Detect which cell encompasses the target text, then output its (x, y) center coordinate. 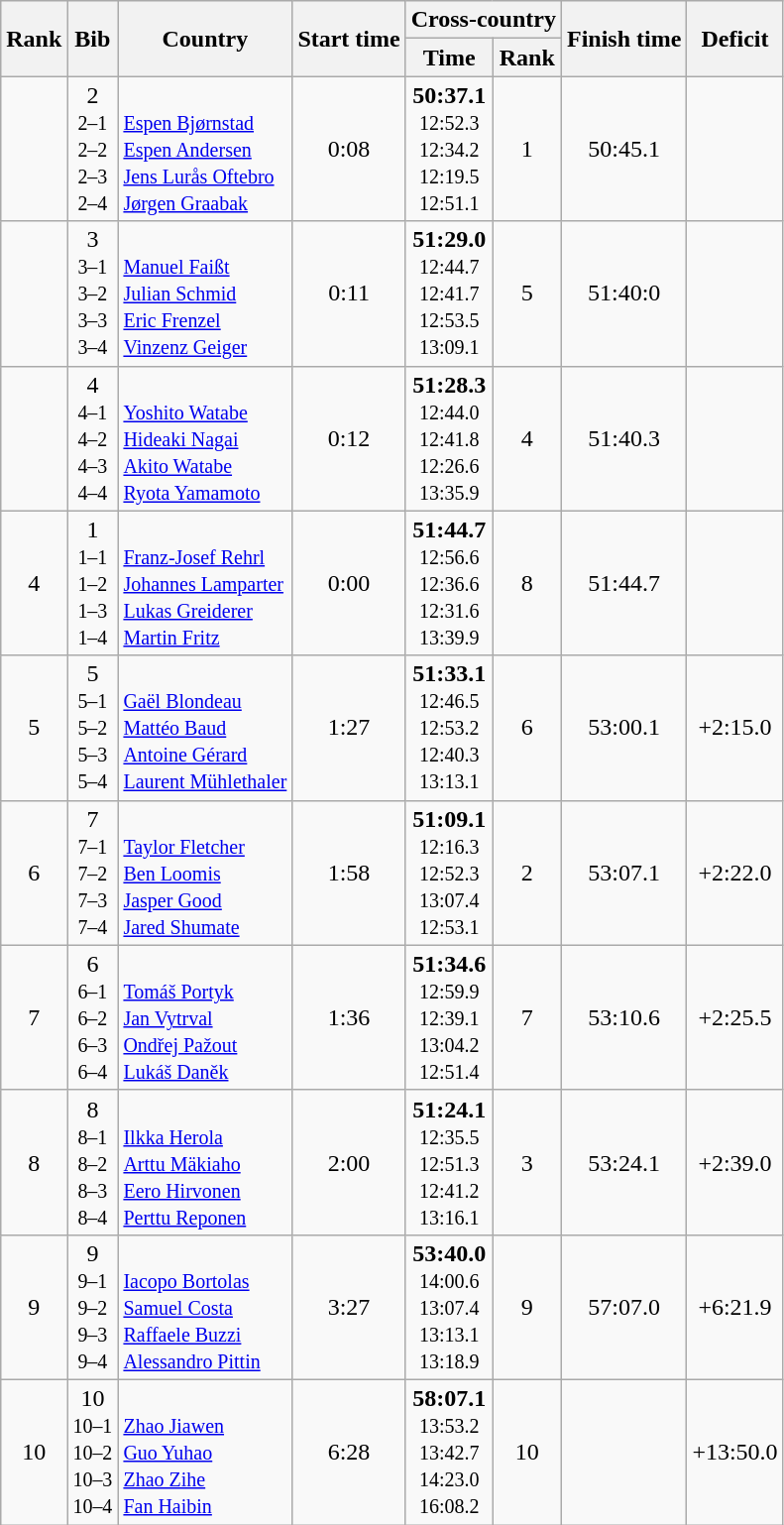
+2:15.0 (735, 728)
57:07.0 (623, 1307)
Bib (93, 39)
Deficit (735, 39)
51:40.3 (623, 438)
51:33.112:46.512:53.212:40.313:13.1 (449, 728)
Iacopo BortolasSamuel CostaRaffaele BuzziAlessandro Pittin (205, 1307)
33–13–23–33–4 (93, 293)
22–12–22–32–4 (93, 149)
Yoshito WatabeHideaki NagaiAkito WatabeRyota Yamamoto (205, 438)
Gaël BlondeauMattéo BaudAntoine GérardLaurent Mühlethaler (205, 728)
1:36 (349, 1017)
0:12 (349, 438)
11–11–21–31–4 (93, 583)
88–18–28–38–4 (93, 1162)
58:07.113:53.213:42.714:23.016:08.2 (449, 1452)
77–17–27–37–4 (93, 873)
+2:39.0 (735, 1162)
Espen BjørnstadEspen AndersenJens Lurås OftebroJørgen Graabak (205, 149)
51:24.112:35.512:51.312:41.213:16.1 (449, 1162)
0:00 (349, 583)
Start time (349, 39)
Time (449, 58)
Ilkka HerolaArttu MäkiahoEero HirvonenPerttu Reponen (205, 1162)
50:45.1 (623, 149)
Country (205, 39)
50:37.112:52.312:34.212:19.512:51.1 (449, 149)
+2:22.0 (735, 873)
1:27 (349, 728)
Tomáš PortykJan VytrvalOndřej PažoutLukáš Daněk (205, 1017)
51:44.7 (623, 583)
1010–110–210–310–4 (93, 1452)
51:28.312:44.012:41.812:26.613:35.9 (449, 438)
44–14–24–34–4 (93, 438)
3 (527, 1162)
55–15–25–35–4 (93, 728)
+13:50.0 (735, 1452)
53:24.1 (623, 1162)
53:00.1 (623, 728)
Finish time (623, 39)
51:29.012:44.712:41.712:53.513:09.1 (449, 293)
51:34.612:59.912:39.113:04.212:51.4 (449, 1017)
51:09.112:16.312:52.313:07.412:53.1 (449, 873)
2:00 (349, 1162)
53:40.014:00.613:07.413:13.113:18.9 (449, 1307)
3:27 (349, 1307)
Zhao JiawenGuo YuhaoZhao ZiheFan Haibin (205, 1452)
Franz-Josef RehrlJohannes LamparterLukas GreidererMartin Fritz (205, 583)
0:11 (349, 293)
51:44.712:56.612:36.612:31.613:39.9 (449, 583)
1 (527, 149)
2 (527, 873)
99–19–29–39–4 (93, 1307)
1:58 (349, 873)
+6:21.9 (735, 1307)
Cross-country (484, 20)
0:08 (349, 149)
66–16–26–36–4 (93, 1017)
53:10.6 (623, 1017)
53:07.1 (623, 873)
Taylor FletcherBen LoomisJasper GoodJared Shumate (205, 873)
Manuel FaißtJulian SchmidEric FrenzelVinzenz Geiger (205, 293)
51:40:0 (623, 293)
6:28 (349, 1452)
+2:25.5 (735, 1017)
